Capture the cell that displays the provided text and extract its [x, y] central coordinate. 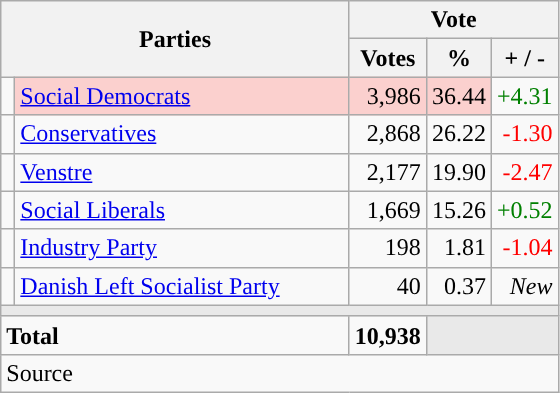
Votes [388, 58]
% [458, 58]
-1.04 [524, 248]
2,868 [388, 134]
198 [388, 248]
1.81 [458, 248]
26.22 [458, 134]
+ / - [524, 58]
Conservatives [182, 134]
Source [280, 373]
Total [176, 335]
Social Liberals [182, 210]
Danish Left Socialist Party [182, 286]
0.37 [458, 286]
2,177 [388, 172]
36.44 [458, 96]
New [524, 286]
15.26 [458, 210]
-2.47 [524, 172]
1,669 [388, 210]
Parties [176, 39]
40 [388, 286]
3,986 [388, 96]
+4.31 [524, 96]
Social Democrats [182, 96]
Venstre [182, 172]
+0.52 [524, 210]
Vote [454, 20]
-1.30 [524, 134]
19.90 [458, 172]
10,938 [388, 335]
Industry Party [182, 248]
